Detect which cell encompasses the target text, then output its (x, y) center coordinate. 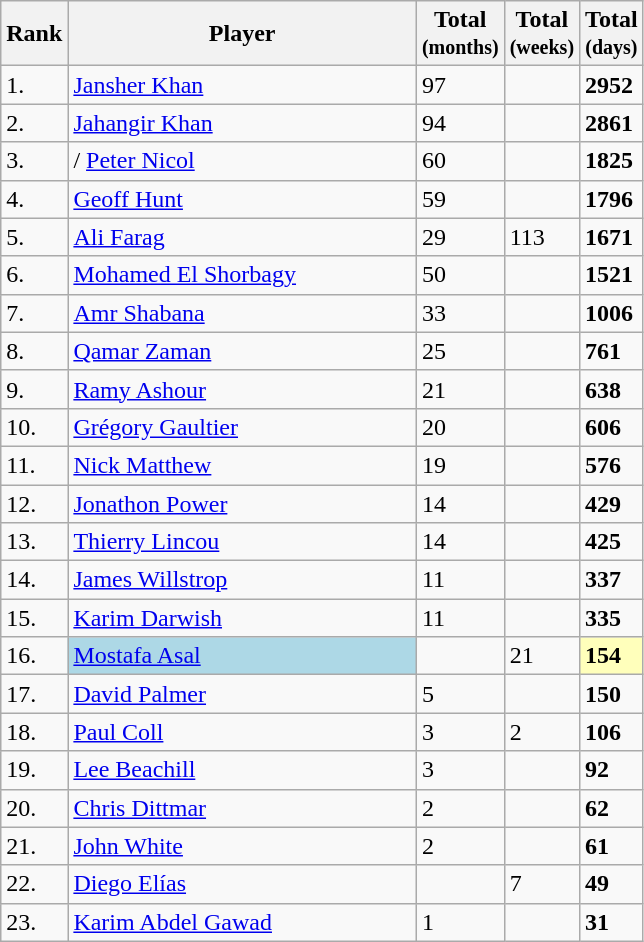
Total(weeks) (542, 34)
10. (34, 427)
6. (34, 275)
94 (460, 123)
Mohamed El Shorbagy (242, 275)
1006 (612, 313)
22. (34, 884)
Jahangir Khan (242, 123)
2952 (612, 85)
Grégory Gaultier (242, 427)
1796 (612, 199)
John White (242, 846)
12. (34, 503)
2861 (612, 123)
Lee Beachill (242, 770)
2. (34, 123)
761 (612, 351)
49 (612, 884)
20. (34, 808)
8. (34, 351)
576 (612, 465)
Ali Farag (242, 237)
18. (34, 732)
7 (542, 884)
25 (460, 351)
337 (612, 580)
62 (612, 808)
23. (34, 922)
Qamar Zaman (242, 351)
50 (460, 275)
1521 (612, 275)
Mostafa Asal (242, 656)
154 (612, 656)
Thierry Lincou (242, 542)
97 (460, 85)
150 (612, 694)
Karim Abdel Gawad (242, 922)
1. (34, 85)
Ramy Ashour (242, 389)
Player (242, 34)
/ Peter Nicol (242, 161)
4. (34, 199)
17. (34, 694)
61 (612, 846)
David Palmer (242, 694)
113 (542, 237)
33 (460, 313)
Diego Elías (242, 884)
20 (460, 427)
Total(months) (460, 34)
21. (34, 846)
Nick Matthew (242, 465)
Amr Shabana (242, 313)
3. (34, 161)
31 (612, 922)
5. (34, 237)
13. (34, 542)
James Willstrop (242, 580)
19 (460, 465)
92 (612, 770)
29 (460, 237)
Jansher Khan (242, 85)
Rank (34, 34)
Paul Coll (242, 732)
9. (34, 389)
335 (612, 618)
Jonathon Power (242, 503)
59 (460, 199)
15. (34, 618)
14. (34, 580)
425 (612, 542)
60 (460, 161)
Karim Darwish (242, 618)
106 (612, 732)
638 (612, 389)
Total(days) (612, 34)
16. (34, 656)
606 (612, 427)
7. (34, 313)
429 (612, 503)
11. (34, 465)
5 (460, 694)
Geoff Hunt (242, 199)
Chris Dittmar (242, 808)
1671 (612, 237)
19. (34, 770)
1825 (612, 161)
1 (460, 922)
